Extract the [X, Y] coordinate from the center of the cell holding the provided text.  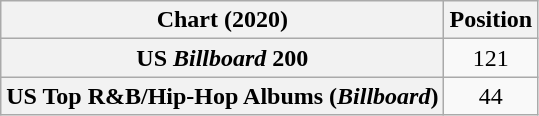
Chart (2020) [222, 20]
Position [491, 20]
US Billboard 200 [222, 58]
44 [491, 96]
US Top R&B/Hip-Hop Albums (Billboard) [222, 96]
121 [491, 58]
